For the text-containing cell, return its midpoint in [x, y] coordinate format. 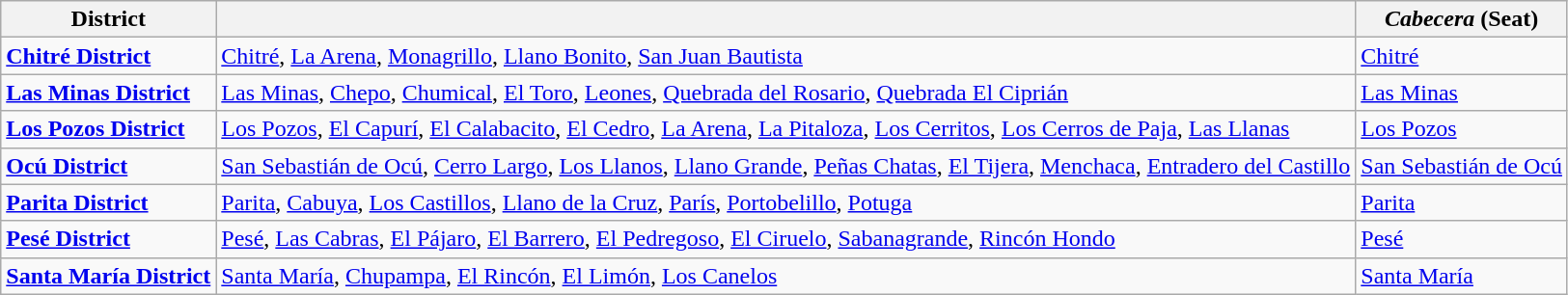
Santa María, Chupampa, El Rincón, El Limón, Los Canelos [785, 276]
Las Minas, Chepo, Chumical, El Toro, Leones, Quebrada del Rosario, Quebrada El Ciprián [785, 93]
Santa María [1462, 276]
Chitré District [108, 56]
Chitré [1462, 56]
Parita [1462, 202]
Las Minas District [108, 93]
Parita, Cabuya, Los Castillos, Llano de la Cruz, París, Portobelillo, Potuga [785, 202]
Los Pozos, El Capurí, El Calabacito, El Cedro, La Arena, La Pitaloza, Los Cerritos, Los Cerros de Paja, Las Llanas [785, 129]
Santa María District [108, 276]
San Sebastián de Ocú, Cerro Largo, Los Llanos, Llano Grande, Peñas Chatas, El Tijera, Menchaca, Entradero del Castillo [785, 166]
Las Minas [1462, 93]
Pesé District [108, 239]
Parita District [108, 202]
Chitré, La Arena, Monagrillo, Llano Bonito, San Juan Bautista [785, 56]
Ocú District [108, 166]
Los Pozos District [108, 129]
Los Pozos [1462, 129]
District [108, 19]
Cabecera (Seat) [1462, 19]
Pesé, Las Cabras, El Pájaro, El Barrero, El Pedregoso, El Ciruelo, Sabanagrande, Rincón Hondo [785, 239]
San Sebastián de Ocú [1462, 166]
Pesé [1462, 239]
